Pinpoint the cell where the given text exists, returning its (X, Y) midpoint coordinate. 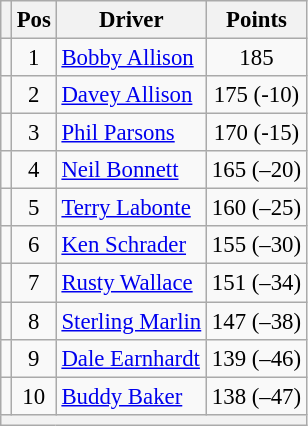
147 (–38) (257, 321)
3 (34, 133)
Dale Earnhardt (131, 358)
10 (34, 396)
Sterling Marlin (131, 321)
151 (–34) (257, 283)
4 (34, 170)
Rusty Wallace (131, 283)
138 (–47) (257, 396)
Buddy Baker (131, 396)
9 (34, 358)
2 (34, 95)
155 (–30) (257, 245)
Points (257, 20)
Bobby Allison (131, 58)
5 (34, 208)
Driver (131, 20)
170 (-15) (257, 133)
Pos (34, 20)
139 (–46) (257, 358)
1 (34, 58)
175 (-10) (257, 95)
6 (34, 245)
Phil Parsons (131, 133)
Terry Labonte (131, 208)
185 (257, 58)
7 (34, 283)
8 (34, 321)
Neil Bonnett (131, 170)
160 (–25) (257, 208)
Ken Schrader (131, 245)
165 (–20) (257, 170)
Davey Allison (131, 95)
